Detect which cell encompasses the target text, then output its [x, y] center coordinate. 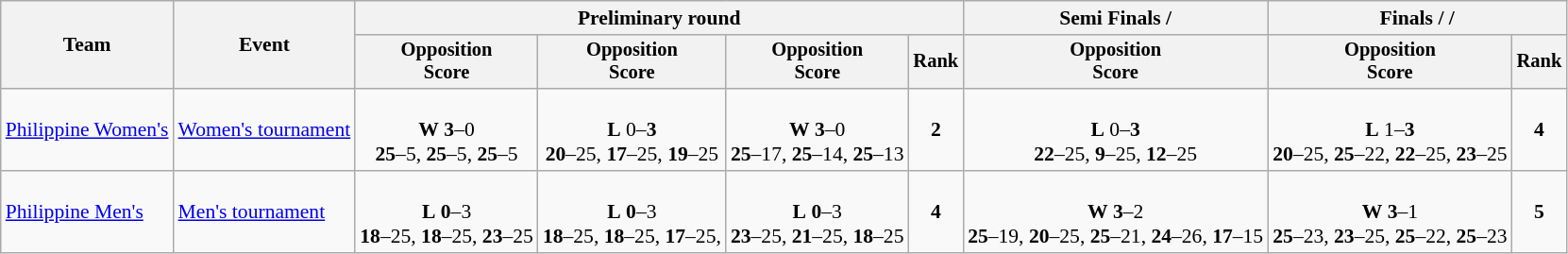
W 3–1 25–23, 23–25, 25–22, 25–23 [1390, 212]
W 3–0 25–17, 25–14, 25–13 [818, 130]
L 0–3 23–25, 21–25, 18–25 [818, 212]
5 [1540, 212]
L 0–3 18–25, 18–25, 23–25 [447, 212]
Semi Finals / [1116, 18]
Team [87, 45]
2 [936, 130]
Event [264, 45]
Preliminary round [659, 18]
L 1–3 20–25, 25–22, 22–25, 23–25 [1390, 130]
Women's tournament [264, 130]
W 3–2 25–19, 20–25, 25–21, 24–26, 17–15 [1116, 212]
L 0–3 18–25, 18–25, 17–25, [632, 212]
Philippine Men's [87, 212]
Men's tournament [264, 212]
Finals / / [1417, 18]
L 0–3 22–25, 9–25, 12–25 [1116, 130]
L 0–3 20–25, 17–25, 19–25 [632, 130]
W 3–0 25–5, 25–5, 25–5 [447, 130]
Philippine Women's [87, 130]
